Provide the (x, y) coordinate of the cell's center where the given text is located.  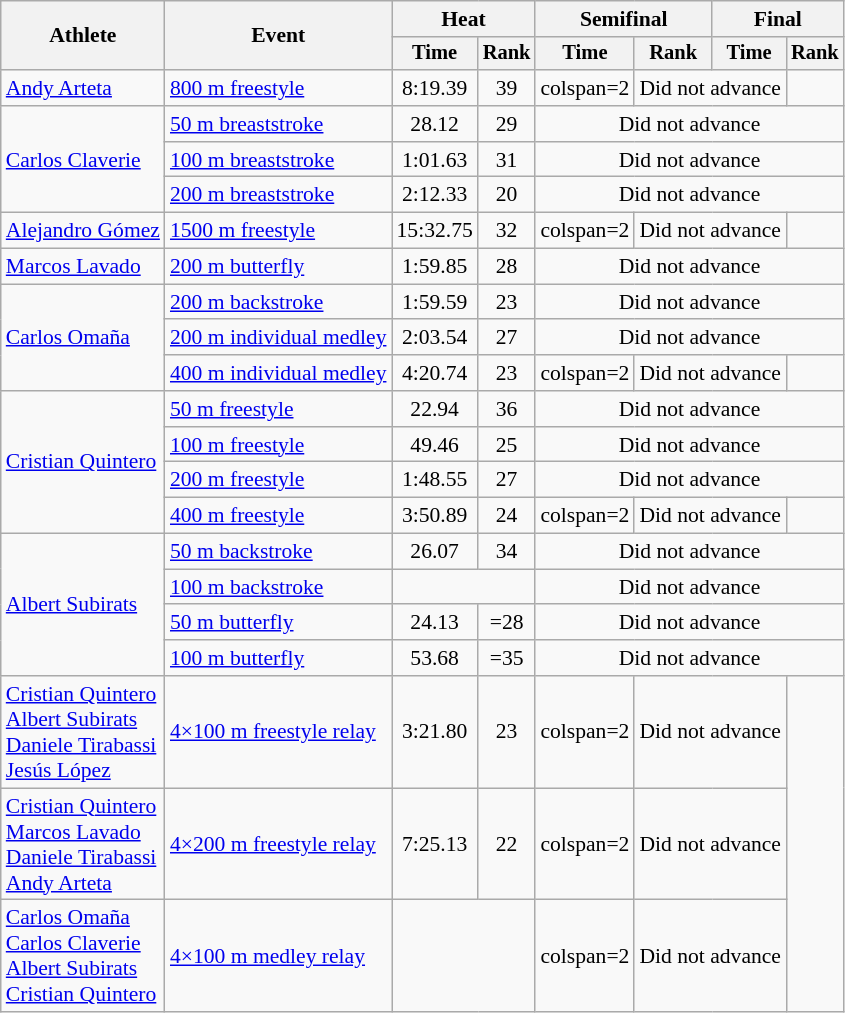
200 m breaststroke (278, 195)
34 (507, 552)
100 m freestyle (278, 445)
28.12 (435, 124)
Alejandro Gómez (83, 231)
200 m freestyle (278, 480)
32 (507, 231)
26.07 (435, 552)
100 m breaststroke (278, 160)
50 m backstroke (278, 552)
31 (507, 160)
Andy Arteta (83, 88)
Heat (464, 19)
Carlos Claverie (83, 160)
24.13 (435, 623)
29 (507, 124)
7:25.13 (435, 844)
53.68 (435, 658)
Event (278, 36)
28 (507, 267)
800 m freestyle (278, 88)
200 m backstroke (278, 302)
100 m butterfly (278, 658)
Cristian QuinteroMarcos LavadoDaniele TirabassiAndy Arteta (83, 844)
Cristian Quintero (83, 462)
2:12.33 (435, 195)
20 (507, 195)
50 m freestyle (278, 409)
100 m backstroke (278, 587)
25 (507, 445)
50 m butterfly (278, 623)
1:01.63 (435, 160)
22 (507, 844)
3:21.80 (435, 732)
200 m individual medley (278, 338)
Semifinal (624, 19)
1:59.59 (435, 302)
1:48.55 (435, 480)
1:59.85 (435, 267)
Final (778, 19)
2:03.54 (435, 338)
22.94 (435, 409)
4×200 m freestyle relay (278, 844)
36 (507, 409)
1500 m freestyle (278, 231)
Carlos Omaña (83, 338)
Cristian QuinteroAlbert SubiratsDaniele TirabassiJesús López (83, 732)
4×100 m medley relay (278, 956)
49.46 (435, 445)
Albert Subirats (83, 605)
200 m butterfly (278, 267)
15:32.75 (435, 231)
400 m freestyle (278, 516)
Marcos Lavado (83, 267)
=35 (507, 658)
39 (507, 88)
4×100 m freestyle relay (278, 732)
24 (507, 516)
3:50.89 (435, 516)
400 m individual medley (278, 373)
Carlos OmañaCarlos ClaverieAlbert SubiratsCristian Quintero (83, 956)
4:20.74 (435, 373)
50 m breaststroke (278, 124)
Athlete (83, 36)
8:19.39 (435, 88)
=28 (507, 623)
